Locate the cell with the specified text and output its [X, Y] center coordinate. 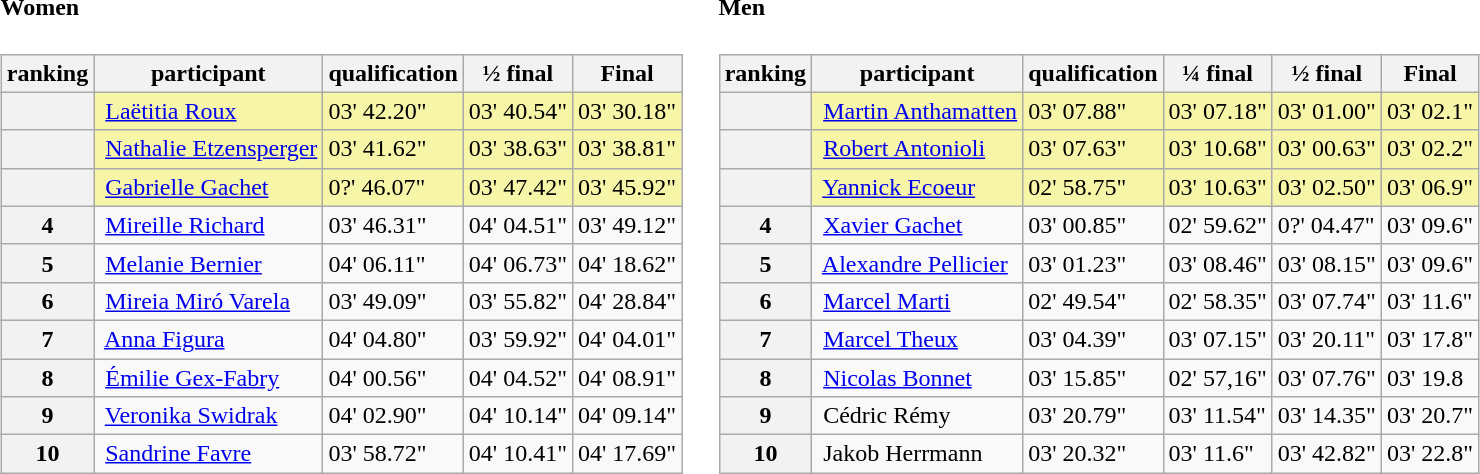
03' 10.68" [1218, 149]
02' 58.35" [1218, 301]
Cédric Rémy [918, 416]
02' 58.75" [1093, 187]
Laëtitia Roux [208, 111]
03' 07.15" [1218, 339]
03' 46.31" [393, 225]
03' 15.85" [1093, 378]
03' 01.23" [1093, 263]
03' 06.9" [1430, 187]
04' 04.51" [518, 225]
03' 38.63" [518, 149]
03' 30.18" [626, 111]
03' 45.92" [626, 187]
03' 08.46" [1218, 263]
Veronika Swidrak [208, 416]
02' 49.54" [1093, 301]
Jakob Herrmann [918, 454]
Melanie Bernier [208, 263]
03' 58.72" [393, 454]
Yannick Ecoeur [918, 187]
Robert Antonioli [918, 149]
03' 20.79" [1093, 416]
04' 04.80" [393, 339]
03' 00.85" [1093, 225]
Nathalie Etzensperger [208, 149]
03' 19.8 [1430, 378]
04' 18.62" [626, 263]
Mireia Miró Varela [208, 301]
03' 07.88" [1093, 111]
04' 09.14" [626, 416]
03' 42.20" [393, 111]
¼ final [1218, 73]
03' 00.63" [1326, 149]
03' 07.74" [1326, 301]
03' 07.18" [1218, 111]
04' 08.91" [626, 378]
03' 42.82" [1326, 454]
03' 41.62" [393, 149]
03' 07.76" [1326, 378]
02' 59.62" [1218, 225]
04' 04.01" [626, 339]
Sandrine Favre [208, 454]
03' 20.11" [1326, 339]
03' 14.35" [1326, 416]
03' 49.12" [626, 225]
04' 04.52" [518, 378]
03' 20.32" [1093, 454]
04' 28.84" [626, 301]
04' 02.90" [393, 416]
Marcel Theux [918, 339]
03' 55.82" [518, 301]
03' 38.81" [626, 149]
03' 59.92" [518, 339]
03' 40.54" [518, 111]
Marcel Marti [918, 301]
04' 10.41" [518, 454]
04' 00.56" [393, 378]
03' 08.15" [1326, 263]
03' 07.63" [1093, 149]
04' 10.14" [518, 416]
Martin Anthamatten [918, 111]
03' 20.7" [1430, 416]
0?' 46.07" [393, 187]
Mireille Richard [208, 225]
03' 11.54" [1218, 416]
04' 06.73" [518, 263]
03' 01.00" [1326, 111]
Émilie Gex-Fabry [208, 378]
Gabrielle Gachet [208, 187]
0?' 04.47" [1326, 225]
03' 04.39" [1093, 339]
03' 02.50" [1326, 187]
03' 02.2" [1430, 149]
04' 06.11" [393, 263]
03' 49.09" [393, 301]
Alexandre Pellicier [918, 263]
03' 22.8" [1430, 454]
03' 10.63" [1218, 187]
Nicolas Bonnet [918, 378]
03' 02.1" [1430, 111]
04' 17.69" [626, 454]
Xavier Gachet [918, 225]
03' 47.42" [518, 187]
Anna Figura [208, 339]
02' 57,16" [1218, 378]
03' 17.8" [1430, 339]
